For the text-containing cell, return its midpoint in [x, y] coordinate format. 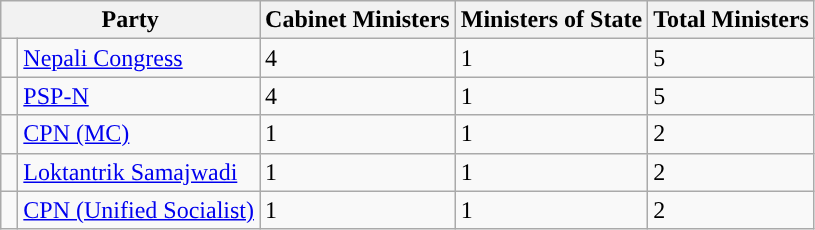
Total Ministers [732, 20]
CPN (MC) [139, 134]
Ministers of State [551, 20]
Nepali Congress [139, 58]
PSP-N [139, 96]
Loktantrik Samajwadi [139, 172]
Cabinet Ministers [358, 20]
CPN (Unified Socialist) [139, 210]
Party [130, 20]
